From the cell containing the given text, extract its center point as (X, Y) coordinate. 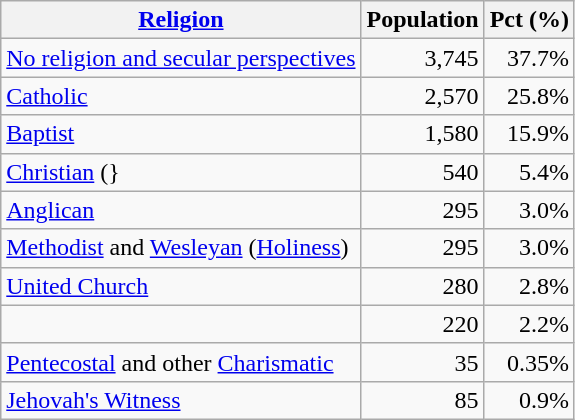
3,745 (422, 58)
15.9% (529, 134)
2,570 (422, 96)
Pct (%) (529, 20)
Methodist and Wesleyan (Holiness) (181, 248)
37.7% (529, 58)
220 (422, 324)
Religion (181, 20)
0.9% (529, 400)
Catholic (181, 96)
25.8% (529, 96)
2.2% (529, 324)
Population (422, 20)
5.4% (529, 172)
Jehovah's Witness (181, 400)
Christian (} (181, 172)
Baptist (181, 134)
1,580 (422, 134)
No religion and secular perspectives (181, 58)
2.8% (529, 286)
0.35% (529, 362)
35 (422, 362)
280 (422, 286)
540 (422, 172)
Anglican (181, 210)
United Church (181, 286)
Pentecostal and other Charismatic (181, 362)
85 (422, 400)
